Extract the (x, y) coordinate from the center of the cell holding the provided text.  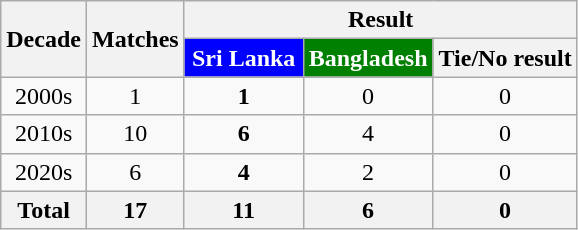
Decade (44, 39)
2000s (44, 96)
2020s (44, 172)
Bangladesh (368, 58)
10 (135, 134)
2010s (44, 134)
Result (380, 20)
Sri Lanka (244, 58)
2 (368, 172)
Tie/No result (505, 58)
17 (135, 210)
Matches (135, 39)
11 (244, 210)
Total (44, 210)
